For the text-containing cell, return its midpoint in [X, Y] coordinate format. 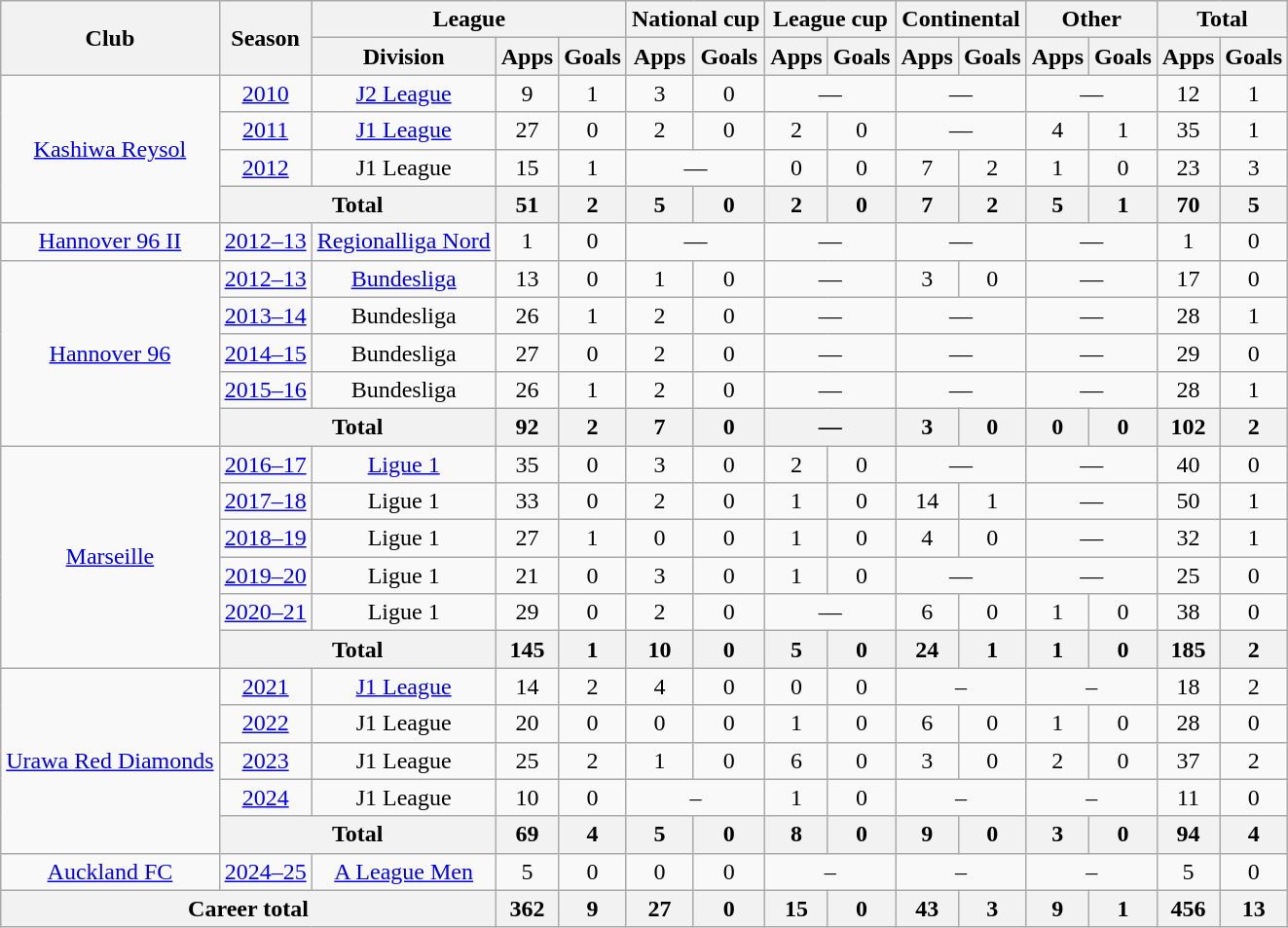
2016–17 [265, 464]
Hannover 96 [110, 353]
Continental [961, 19]
2013–14 [265, 316]
8 [796, 835]
Auckland FC [110, 872]
Kashiwa Reysol [110, 149]
2024 [265, 798]
145 [527, 650]
Urawa Red Diamonds [110, 761]
Marseille [110, 557]
21 [527, 575]
2019–20 [265, 575]
National cup [695, 19]
2012 [265, 167]
2024–25 [265, 872]
2018–19 [265, 538]
2021 [265, 687]
37 [1188, 761]
2022 [265, 724]
Season [265, 38]
League [469, 19]
20 [527, 724]
50 [1188, 501]
12 [1188, 93]
Club [110, 38]
40 [1188, 464]
2023 [265, 761]
Career total [248, 909]
Division [403, 56]
38 [1188, 612]
18 [1188, 687]
24 [927, 650]
17 [1188, 278]
Other [1091, 19]
2011 [265, 130]
33 [527, 501]
2017–18 [265, 501]
185 [1188, 650]
23 [1188, 167]
2014–15 [265, 353]
Hannover 96 II [110, 241]
2010 [265, 93]
51 [527, 204]
League cup [830, 19]
94 [1188, 835]
11 [1188, 798]
Regionalliga Nord [403, 241]
J2 League [403, 93]
362 [527, 909]
2015–16 [265, 390]
69 [527, 835]
70 [1188, 204]
456 [1188, 909]
43 [927, 909]
32 [1188, 538]
A League Men [403, 872]
2020–21 [265, 612]
102 [1188, 427]
92 [527, 427]
